Determine the (X, Y) coordinate at the center of the cell enclosing the given text.  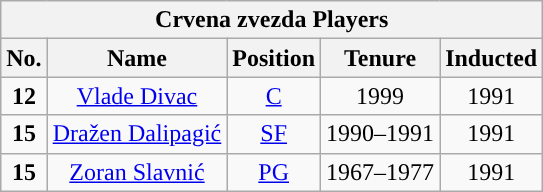
Vlade Divac (137, 96)
C (274, 96)
Zoran Slavnić (137, 172)
12 (24, 96)
PG (274, 172)
Dražen Dalipagić (137, 134)
1999 (380, 96)
Inducted (492, 58)
1967–1977 (380, 172)
Crvena zvezda Players (272, 20)
Position (274, 58)
Tenure (380, 58)
SF (274, 134)
Name (137, 58)
1990–1991 (380, 134)
No. (24, 58)
